Return the [X, Y] coordinate for the center point of the cell that contains the specified text.  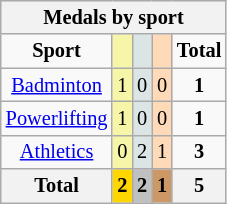
Sport [57, 51]
Athletics [57, 152]
Medals by sport [114, 17]
Powerlifting [57, 118]
5 [199, 186]
3 [199, 152]
Badminton [57, 85]
